Search for the cell housing the specified text and yield its [x, y] center coordinate. 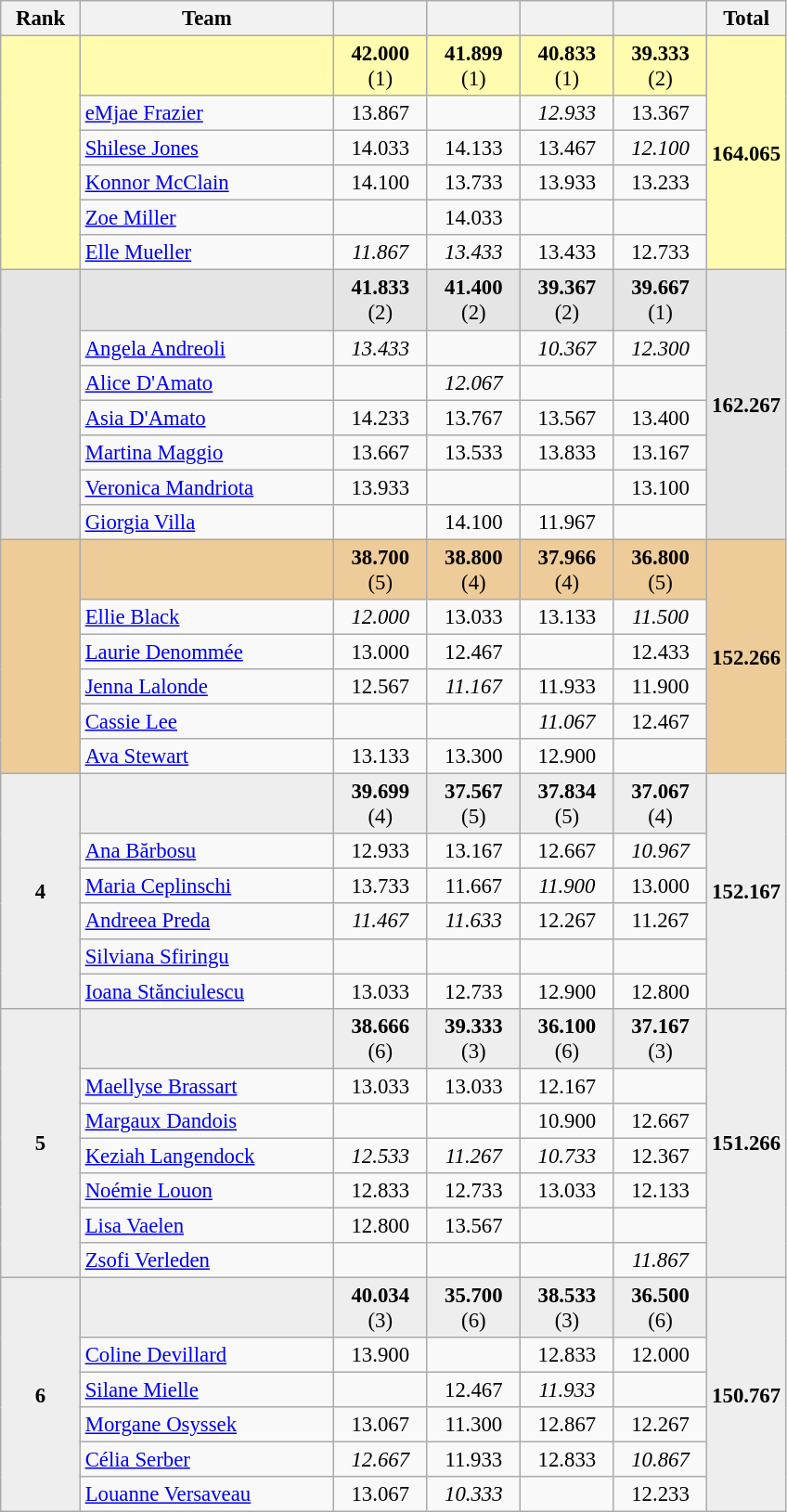
Ana Bărbosu [206, 851]
11.633 [473, 922]
37.834 (5) [568, 804]
Maria Ceplinschi [206, 886]
39.333 (3) [473, 1038]
41.833 (2) [381, 301]
Zoe Miller [206, 218]
11.667 [473, 886]
13.400 [661, 418]
11.300 [473, 1425]
12.367 [661, 1156]
41.899 (1) [473, 67]
12.300 [661, 348]
35.700 (6) [473, 1309]
13.233 [661, 183]
39.667 (1) [661, 301]
Martina Maggio [206, 452]
Noémie Louon [206, 1191]
Asia D'Amato [206, 418]
Silane Mielle [206, 1390]
13.767 [473, 418]
5 [41, 1143]
Konnor McClain [206, 183]
10.733 [568, 1156]
eMjae Frazier [206, 113]
10.967 [661, 851]
38.700 (5) [381, 570]
Team [206, 19]
37.167 (3) [661, 1038]
13.667 [381, 452]
Andreea Preda [206, 922]
Célia Serber [206, 1460]
36.800 (5) [661, 570]
Ava Stewart [206, 756]
12.167 [568, 1086]
152.266 [746, 657]
10.900 [568, 1121]
13.367 [661, 113]
Laurie Denommée [206, 652]
13.467 [568, 149]
Morgane Osyssek [206, 1425]
41.400 (2) [473, 301]
Shilese Jones [206, 149]
12.067 [473, 382]
13.300 [473, 756]
Veronica Mandriota [206, 487]
14.133 [473, 149]
42.000 (1) [381, 67]
11.167 [473, 687]
40.833 (1) [568, 67]
Silviana Sfiringu [206, 956]
Jenna Lalonde [206, 687]
Zsofi Verleden [206, 1260]
39.699 (4) [381, 804]
4 [41, 891]
12.533 [381, 1156]
12.567 [381, 687]
10.867 [661, 1460]
Margaux Dandois [206, 1121]
164.065 [746, 154]
38.800 (4) [473, 570]
40.034 (3) [381, 1309]
Rank [41, 19]
11.500 [661, 617]
13.833 [568, 452]
14.233 [381, 418]
38.666 (6) [381, 1038]
152.167 [746, 891]
Ellie Black [206, 617]
Giorgia Villa [206, 523]
12.100 [661, 149]
151.266 [746, 1143]
13.867 [381, 113]
Ioana Stănciulescu [206, 991]
13.100 [661, 487]
Elle Mueller [206, 253]
Coline Devillard [206, 1355]
36.100 (6) [568, 1038]
39.367 (2) [568, 301]
10.367 [568, 348]
11.467 [381, 922]
162.267 [746, 405]
13.533 [473, 452]
12.867 [568, 1425]
12.433 [661, 652]
Alice D'Amato [206, 382]
Lisa Vaelen [206, 1225]
11.967 [568, 523]
12.133 [661, 1191]
38.533 (3) [568, 1309]
11.067 [568, 722]
37.567 (5) [473, 804]
Angela Andreoli [206, 348]
Total [746, 19]
Maellyse Brassart [206, 1086]
37.966 (4) [568, 570]
39.333 (2) [661, 67]
Cassie Lee [206, 722]
36.500 (6) [661, 1309]
Keziah Langendock [206, 1156]
37.067 (4) [661, 804]
13.067 [381, 1425]
13.900 [381, 1355]
